Identify which cell holds the provided text, then report its (x, y) central coordinate. 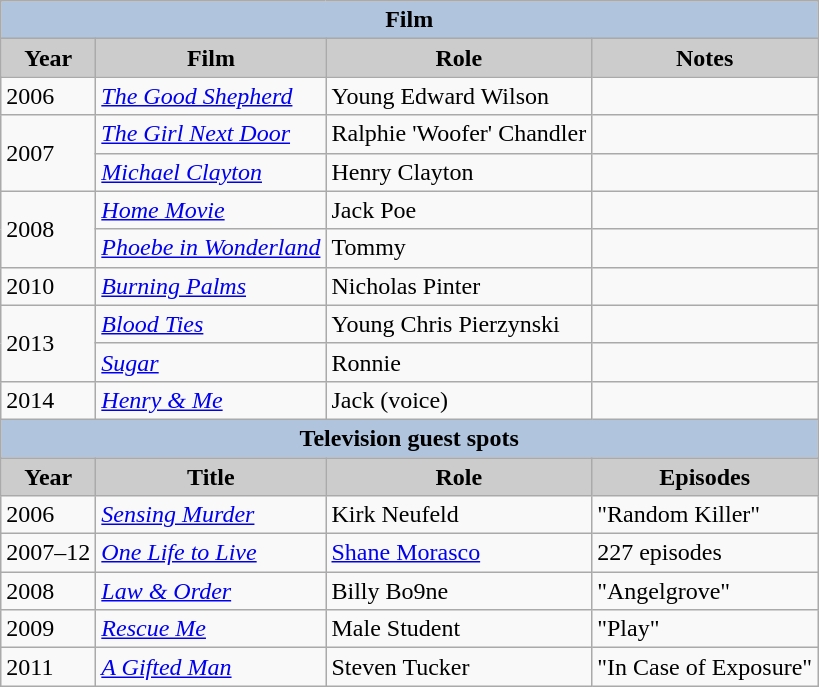
Young Edward Wilson (459, 96)
Kirk Neufeld (459, 515)
Jack (voice) (459, 400)
2014 (48, 400)
Ralphie 'Woofer' Chandler (459, 134)
Henry & Me (211, 400)
Michael Clayton (211, 172)
Young Chris Pierzynski (459, 324)
2007–12 (48, 553)
The Good Shepherd (211, 96)
Ronnie (459, 362)
Home Movie (211, 210)
"In Case of Exposure" (705, 667)
Law & Order (211, 591)
2010 (48, 286)
Episodes (705, 477)
Tommy (459, 248)
Title (211, 477)
2013 (48, 343)
A Gifted Man (211, 667)
2007 (48, 153)
Notes (705, 58)
227 episodes (705, 553)
Television guest spots (410, 438)
Nicholas Pinter (459, 286)
2009 (48, 629)
Henry Clayton (459, 172)
One Life to Live (211, 553)
Phoebe in Wonderland (211, 248)
The Girl Next Door (211, 134)
"Angelgrove" (705, 591)
Jack Poe (459, 210)
Male Student (459, 629)
2011 (48, 667)
Steven Tucker (459, 667)
"Play" (705, 629)
Burning Palms (211, 286)
Sugar (211, 362)
"Random Killer" (705, 515)
Shane Morasco (459, 553)
Sensing Murder (211, 515)
Billy Bo9ne (459, 591)
Blood Ties (211, 324)
Rescue Me (211, 629)
